Return [X, Y] of the center of cell containing provided text 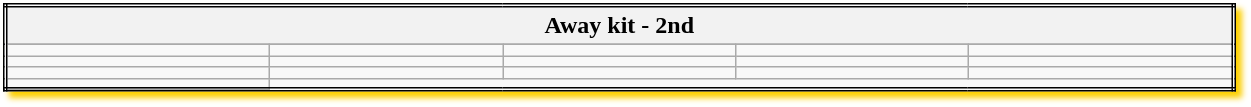
Away kit - 2nd [619, 25]
